Scan for the cell matching the given text and deliver its (X, Y) coordinate at center. 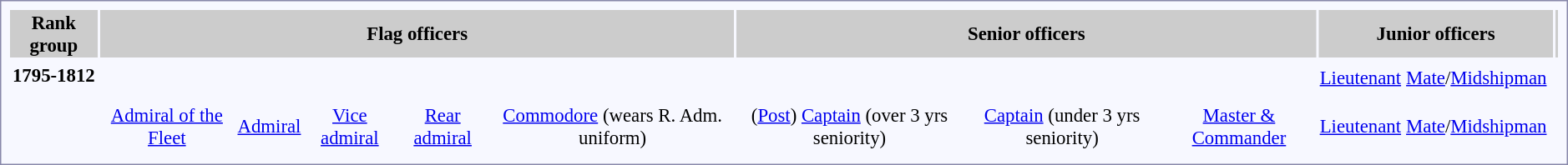
1795-1812 (53, 75)
Rank group (53, 33)
Commodore (wears R. Adm. uniform) (613, 127)
Captain (under 3 yrs seniority) (1062, 127)
Master & Commander (1239, 127)
Senior officers (1027, 33)
Admiral of the Fleet (167, 127)
Junior officers (1436, 33)
Admiral (269, 127)
Vice admiral (350, 127)
Rear admiral (443, 127)
Flag officers (417, 33)
(Post) Captain (over 3 yrs seniority) (850, 127)
